Provide the (x, y) coordinate of the cell's center where the given text is located.  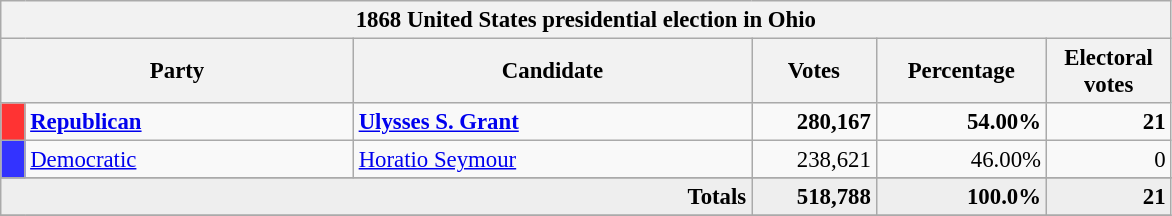
0 (1108, 160)
Ulysses S. Grant (552, 122)
Electoral votes (1108, 72)
46.00% (961, 160)
280,167 (814, 122)
Percentage (961, 72)
518,788 (814, 197)
1868 United States presidential election in Ohio (586, 20)
100.0% (961, 197)
Totals (376, 197)
Democratic (189, 160)
238,621 (814, 160)
Candidate (552, 72)
Party (178, 72)
Votes (814, 72)
54.00% (961, 122)
Republican (189, 122)
Horatio Seymour (552, 160)
